Locate the cell with the specified text and output its [X, Y] center coordinate. 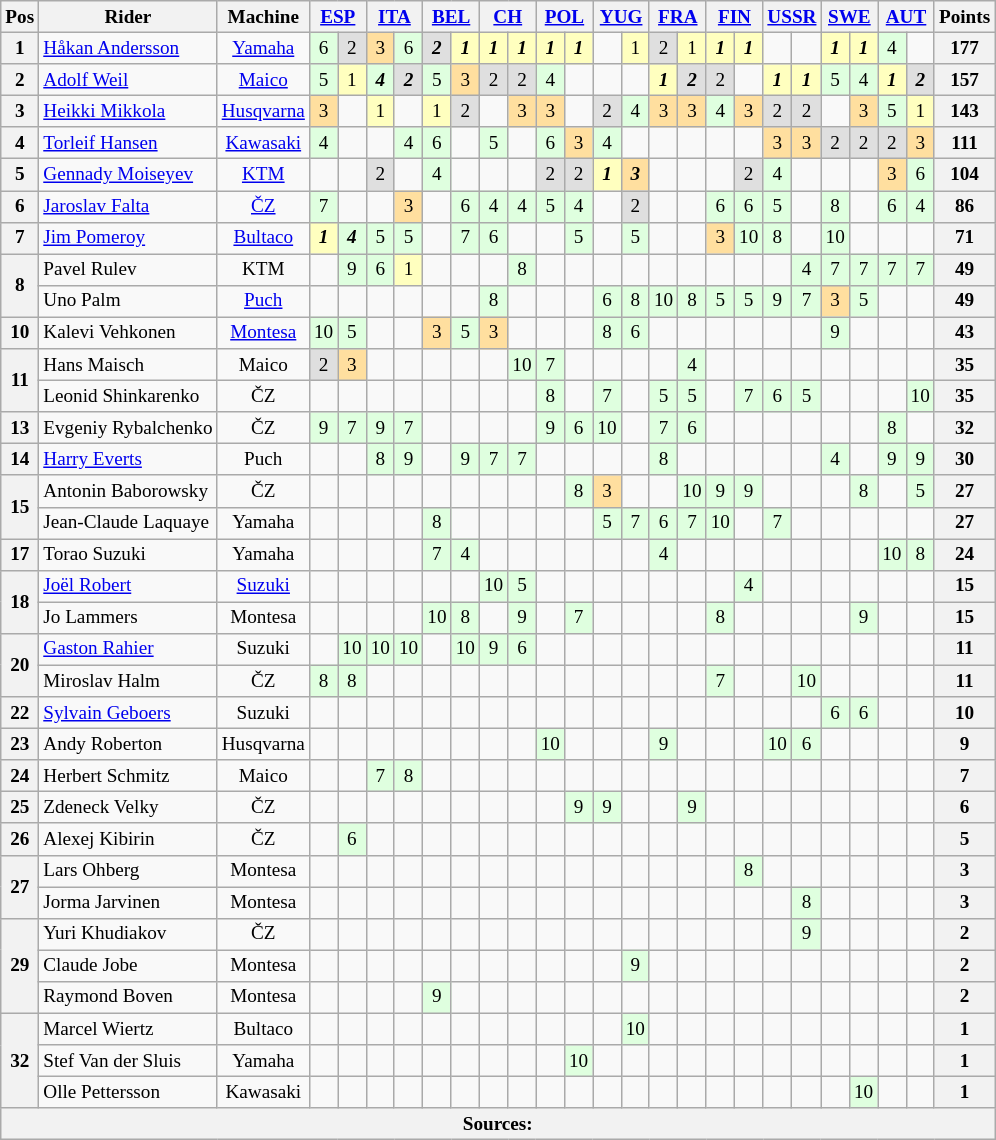
Pavel Rulev [128, 270]
Sources: [498, 1124]
FIN [734, 17]
Torleif Hansen [128, 143]
Gennady Moiseyev [128, 175]
17 [20, 554]
FRA [678, 17]
ITA [394, 17]
Jean-Claude Laquaye [128, 523]
Andy Roberton [128, 744]
POL [564, 17]
Herbert Schmitz [128, 776]
Håkan Andersson [128, 48]
Raymond Boven [128, 997]
143 [964, 111]
23 [20, 744]
Alexej Kibirin [128, 839]
71 [964, 238]
Yuri Khudiakov [128, 934]
25 [20, 808]
157 [964, 80]
Stef Van der Sluis [128, 1061]
Antonin Baborowsky [128, 491]
ESP [338, 17]
86 [964, 206]
USSR [792, 17]
Claude Jobe [128, 966]
13 [20, 428]
Sylvain Geboers [128, 713]
43 [964, 333]
Harry Everts [128, 460]
Jim Pomeroy [128, 238]
177 [964, 48]
Gaston Rahier [128, 649]
Points [964, 17]
Jaroslav Falta [128, 206]
14 [20, 460]
CH [508, 17]
Uno Palm [128, 301]
Joël Robert [128, 586]
Adolf Weil [128, 80]
Lars Ohberg [128, 871]
Evgeniy Rybalchenko [128, 428]
Kalevi Vehkonen [128, 333]
18 [20, 602]
Heikki Mikkola [128, 111]
Jo Lammers [128, 618]
Torao Suzuki [128, 554]
SWE [850, 17]
Rider [128, 17]
29 [20, 966]
Miroslav Halm [128, 681]
26 [20, 839]
Marcel Wiertz [128, 1029]
Jorma Jarvinen [128, 902]
30 [964, 460]
Leonid Shinkarenko [128, 396]
Zdeneck Velky [128, 808]
BEL [452, 17]
104 [964, 175]
Olle Pettersson [128, 1092]
Pos [20, 17]
22 [20, 713]
YUG [622, 17]
Hans Maisch [128, 365]
Machine [263, 17]
20 [20, 664]
AUT [906, 17]
111 [964, 143]
